Search for the cell housing the specified text and yield its [X, Y] center coordinate. 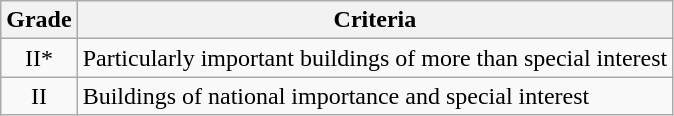
Criteria [375, 20]
Buildings of national importance and special interest [375, 96]
II [39, 96]
II* [39, 58]
Grade [39, 20]
Particularly important buildings of more than special interest [375, 58]
